For the text-containing cell, return its midpoint in (X, Y) coordinate format. 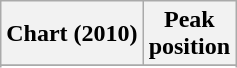
Chart (2010) (72, 34)
Peakposition (189, 34)
